From the cell containing the given text, extract its center point as (x, y) coordinate. 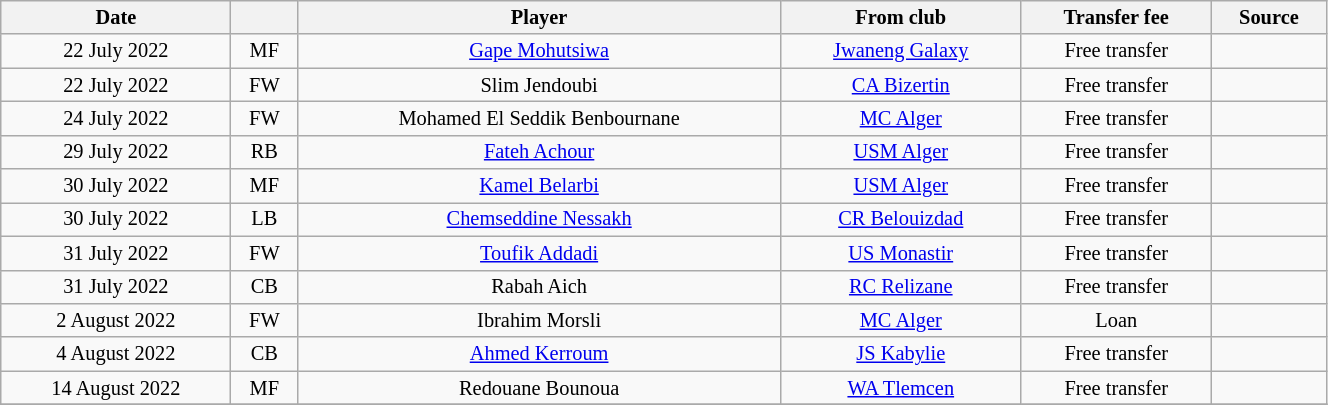
14 August 2022 (116, 388)
Kamel Belarbi (540, 186)
Mohamed El Seddik Benbournane (540, 118)
4 August 2022 (116, 354)
Source (1268, 17)
Date (116, 17)
JS Kabylie (901, 354)
US Monastir (901, 253)
2 August 2022 (116, 320)
Slim Jendoubi (540, 85)
Fateh Achour (540, 152)
From club (901, 17)
RB (264, 152)
Toufik Addadi (540, 253)
Loan (1116, 320)
Gape Mohutsiwa (540, 51)
RC Relizane (901, 287)
Rabah Aich (540, 287)
CR Belouizdad (901, 219)
Ahmed Kerroum (540, 354)
29 July 2022 (116, 152)
Player (540, 17)
Redouane Bounoua (540, 388)
Ibrahim Morsli (540, 320)
Chemseddine Nessakh (540, 219)
LB (264, 219)
Jwaneng Galaxy (901, 51)
24 July 2022 (116, 118)
WA Tlemcen (901, 388)
CA Bizertin (901, 85)
Transfer fee (1116, 17)
